Find where the given text appears and provide that cell's center as [x, y] coordinate. 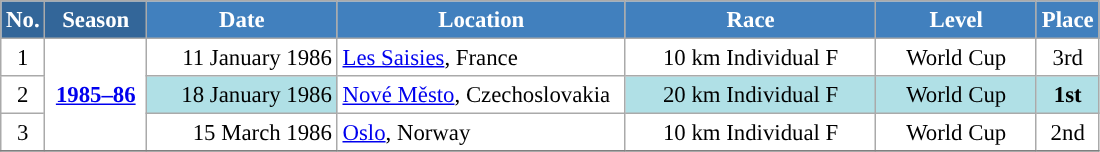
18 January 1986 [242, 95]
3rd [1067, 58]
Race [750, 20]
Location [481, 20]
2nd [1067, 133]
15 March 1986 [242, 133]
1st [1067, 95]
Date [242, 20]
3 [23, 133]
1 [23, 58]
Oslo, Norway [481, 133]
Les Saisies, France [481, 58]
2 [23, 95]
Place [1067, 20]
Season [96, 20]
11 January 1986 [242, 58]
No. [23, 20]
20 km Individual F [750, 95]
Nové Město, Czechoslovakia [481, 95]
Level [956, 20]
1985–86 [96, 96]
